Return [x, y] of the center of cell containing provided text 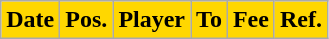
Fee [250, 20]
Pos. [86, 20]
Ref. [300, 20]
Date [30, 20]
To [210, 20]
Player [152, 20]
